Pinpoint the cell where the given text exists, returning its [X, Y] midpoint coordinate. 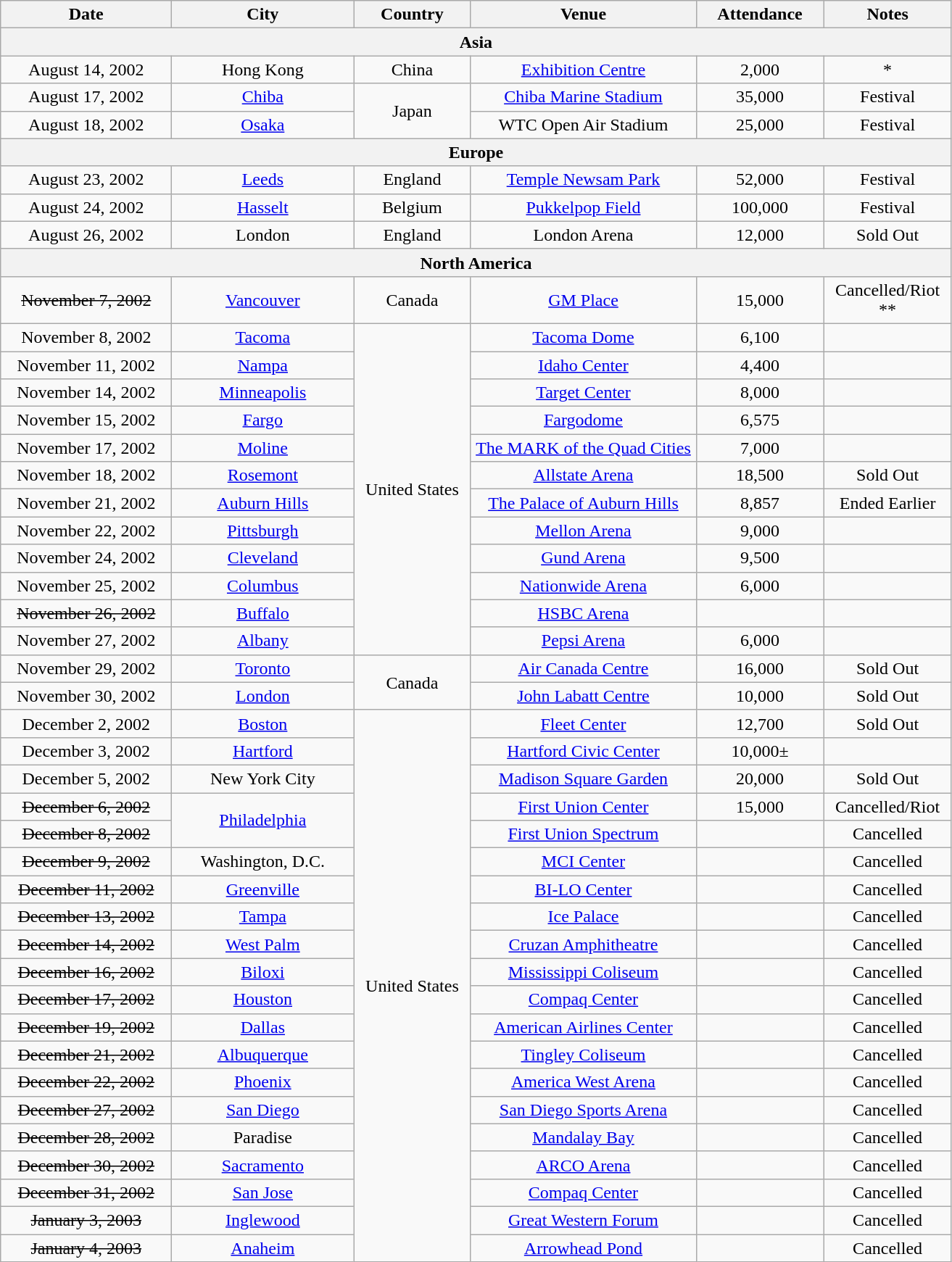
Minneapolis [262, 393]
Venue [583, 14]
First Union Center [583, 807]
Madison Square Garden [583, 779]
Sacramento [262, 1165]
Biloxi [262, 972]
MCI Center [583, 862]
November 21, 2002 [86, 503]
6,575 [760, 420]
John Labatt Centre [583, 696]
Mellon Arena [583, 531]
ARCO Arena [583, 1165]
Arrowhead Pond [583, 1248]
November 11, 2002 [86, 365]
Cruzan Amphitheatre [583, 945]
Phoenix [262, 1082]
West Palm [262, 945]
November 7, 2002 [86, 300]
December 3, 2002 [86, 751]
The MARK of the Quad Cities [583, 448]
Gund Arena [583, 558]
10,000± [760, 751]
December 5, 2002 [86, 779]
8,000 [760, 393]
North America [476, 262]
August 17, 2002 [86, 97]
August 24, 2002 [86, 207]
Dallas [262, 1027]
Houston [262, 1000]
Notes [887, 14]
Columbus [262, 586]
20,000 [760, 779]
18,500 [760, 476]
November 17, 2002 [86, 448]
Fargo [262, 420]
Greenville [262, 889]
Asia [476, 42]
Nampa [262, 365]
Albany [262, 641]
Chiba Marine Stadium [583, 97]
New York City [262, 779]
Pukkelpop Field [583, 207]
December 28, 2002 [86, 1137]
December 8, 2002 [86, 834]
Tacoma [262, 337]
Cancelled/Riot [887, 807]
Idaho Center [583, 365]
Belgium [412, 207]
January 3, 2003 [86, 1220]
Mandalay Bay [583, 1137]
12,000 [760, 235]
Temple Newsam Park [583, 180]
August 26, 2002 [86, 235]
Buffalo [262, 613]
8,857 [760, 503]
December 19, 2002 [86, 1027]
GM Place [583, 300]
Hasselt [262, 207]
Ice Palace [583, 917]
12,700 [760, 723]
November 25, 2002 [86, 586]
Pepsi Arena [583, 641]
BI-LO Center [583, 889]
Country [412, 14]
December 31, 2002 [86, 1192]
4,400 [760, 365]
7,000 [760, 448]
December 9, 2002 [86, 862]
China [412, 70]
Philadelphia [262, 821]
November 24, 2002 [86, 558]
San Diego Sports Arena [583, 1110]
Chiba [262, 97]
August 23, 2002 [86, 180]
Cancelled/Riot ** [887, 300]
Ended Earlier [887, 503]
Target Center [583, 393]
Moline [262, 448]
Inglewood [262, 1220]
November 27, 2002 [86, 641]
Hong Kong [262, 70]
Great Western Forum [583, 1220]
Rosemont [262, 476]
HSBC Arena [583, 613]
San Diego [262, 1110]
Leeds [262, 180]
9,500 [760, 558]
First Union Spectrum [583, 834]
November 8, 2002 [86, 337]
November 30, 2002 [86, 696]
100,000 [760, 207]
December 13, 2002 [86, 917]
December 30, 2002 [86, 1165]
25,000 [760, 125]
Nationwide Arena [583, 586]
November 29, 2002 [86, 668]
Tampa [262, 917]
10,000 [760, 696]
The Palace of Auburn Hills [583, 503]
London Arena [583, 235]
December 6, 2002 [86, 807]
Mississippi Coliseum [583, 972]
Tacoma Dome [583, 337]
* [887, 70]
Fargodome [583, 420]
December 27, 2002 [86, 1110]
November 14, 2002 [86, 393]
WTC Open Air Stadium [583, 125]
Japan [412, 111]
Cleveland [262, 558]
35,000 [760, 97]
Washington, D.C. [262, 862]
December 2, 2002 [86, 723]
Fleet Center [583, 723]
November 22, 2002 [86, 531]
Attendance [760, 14]
November 18, 2002 [86, 476]
December 21, 2002 [86, 1055]
December 11, 2002 [86, 889]
San Jose [262, 1192]
Paradise [262, 1137]
Toronto [262, 668]
November 15, 2002 [86, 420]
America West Arena [583, 1082]
Boston [262, 723]
Pittsburgh [262, 531]
Albuquerque [262, 1055]
Vancouver [262, 300]
December 22, 2002 [86, 1082]
6,100 [760, 337]
December 17, 2002 [86, 1000]
City [262, 14]
Date [86, 14]
52,000 [760, 180]
August 18, 2002 [86, 125]
Tingley Coliseum [583, 1055]
2,000 [760, 70]
Auburn Hills [262, 503]
Europe [476, 152]
Hartford [262, 751]
Anaheim [262, 1248]
Allstate Arena [583, 476]
Osaka [262, 125]
August 14, 2002 [86, 70]
Air Canada Centre [583, 668]
November 26, 2002 [86, 613]
December 14, 2002 [86, 945]
9,000 [760, 531]
January 4, 2003 [86, 1248]
December 16, 2002 [86, 972]
American Airlines Center [583, 1027]
16,000 [760, 668]
Hartford Civic Center [583, 751]
Exhibition Centre [583, 70]
